For the text-containing cell, return its midpoint in [X, Y] coordinate format. 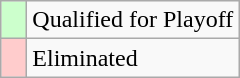
Qualified for Playoff [133, 20]
Eliminated [133, 58]
